Return the [X, Y] coordinate for the center point of the cell that contains the specified text.  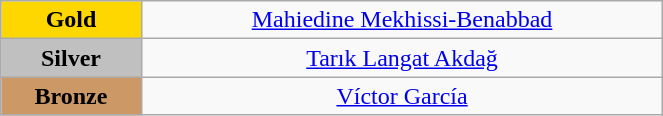
Silver [71, 58]
Tarık Langat Akdağ [402, 58]
Gold [71, 20]
Mahiedine Mekhissi-Benabbad [402, 20]
Víctor García [402, 96]
Bronze [71, 96]
